Find where the given text appears and provide that cell's center as [X, Y] coordinate. 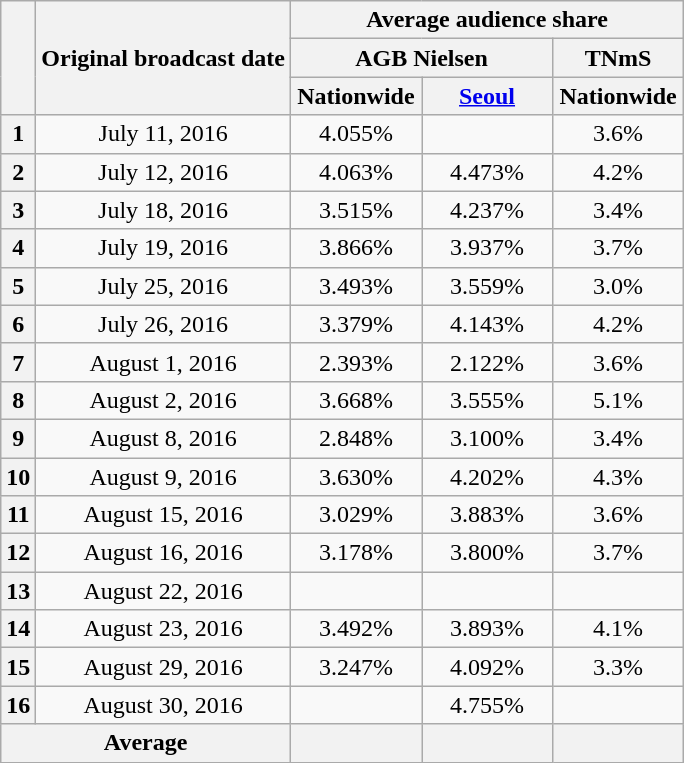
4.473% [488, 172]
1 [18, 134]
July 25, 2016 [164, 286]
August 23, 2016 [164, 629]
July 18, 2016 [164, 210]
3 [18, 210]
Average audience share [486, 20]
August 29, 2016 [164, 667]
3.937% [488, 248]
15 [18, 667]
August 22, 2016 [164, 591]
4.3% [618, 477]
4.055% [356, 134]
3.630% [356, 477]
3.029% [356, 515]
2.122% [488, 362]
3.379% [356, 324]
5 [18, 286]
2.393% [356, 362]
16 [18, 705]
August 8, 2016 [164, 438]
July 12, 2016 [164, 172]
10 [18, 477]
2.848% [356, 438]
Original broadcast date [164, 58]
3.515% [356, 210]
3.893% [488, 629]
July 19, 2016 [164, 248]
4.092% [488, 667]
12 [18, 553]
4.237% [488, 210]
3.492% [356, 629]
4.202% [488, 477]
3.559% [488, 286]
8 [18, 400]
4.755% [488, 705]
2 [18, 172]
3.3% [618, 667]
4.143% [488, 324]
5.1% [618, 400]
4.063% [356, 172]
3.883% [488, 515]
6 [18, 324]
July 11, 2016 [164, 134]
3.668% [356, 400]
4 [18, 248]
14 [18, 629]
August 16, 2016 [164, 553]
3.178% [356, 553]
August 2, 2016 [164, 400]
August 30, 2016 [164, 705]
Average [146, 743]
August 1, 2016 [164, 362]
August 9, 2016 [164, 477]
TNmS [618, 58]
Seoul [488, 96]
3.0% [618, 286]
13 [18, 591]
11 [18, 515]
3.100% [488, 438]
7 [18, 362]
July 26, 2016 [164, 324]
9 [18, 438]
3.800% [488, 553]
3.247% [356, 667]
4.1% [618, 629]
AGB Nielsen [421, 58]
3.555% [488, 400]
3.493% [356, 286]
August 15, 2016 [164, 515]
3.866% [356, 248]
